For the text-containing cell, return its midpoint in (x, y) coordinate format. 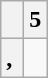
, (12, 58)
5 (36, 20)
